Locate the cell with the specified text and output its [x, y] center coordinate. 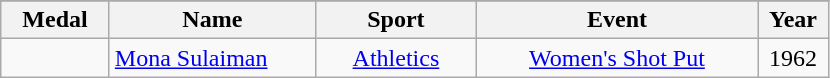
Event [616, 20]
1962 [794, 58]
Women's Shot Put [616, 58]
Athletics [396, 58]
Medal [56, 20]
Sport [396, 20]
Year [794, 20]
Name [212, 20]
Mona Sulaiman [212, 58]
